Scan for the cell matching the given text and deliver its (X, Y) coordinate at center. 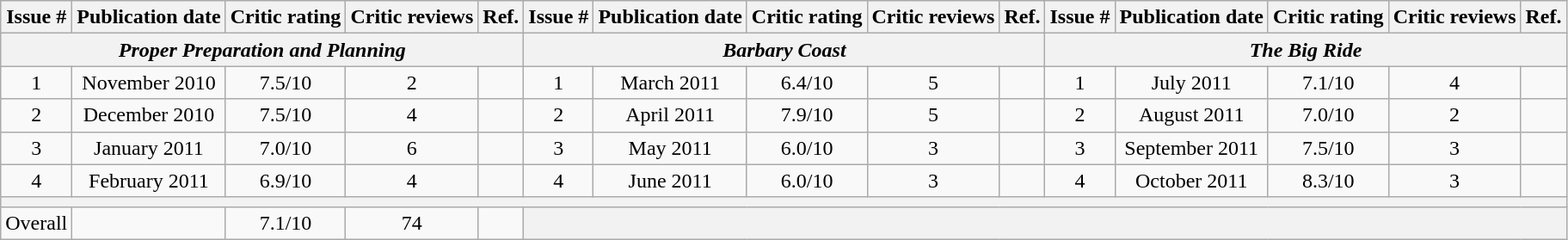
6 (412, 148)
8.3/10 (1328, 181)
July 2011 (1191, 83)
Proper Preparation and Planning (262, 50)
Overall (36, 223)
7.9/10 (807, 115)
March 2011 (670, 83)
November 2010 (149, 83)
74 (412, 223)
September 2011 (1191, 148)
The Big Ride (1306, 50)
October 2011 (1191, 181)
June 2011 (670, 181)
August 2011 (1191, 115)
6.9/10 (286, 181)
Barbary Coast (784, 50)
December 2010 (149, 115)
April 2011 (670, 115)
6.4/10 (807, 83)
May 2011 (670, 148)
January 2011 (149, 148)
February 2011 (149, 181)
